Identify which cell holds the provided text, then report its (x, y) central coordinate. 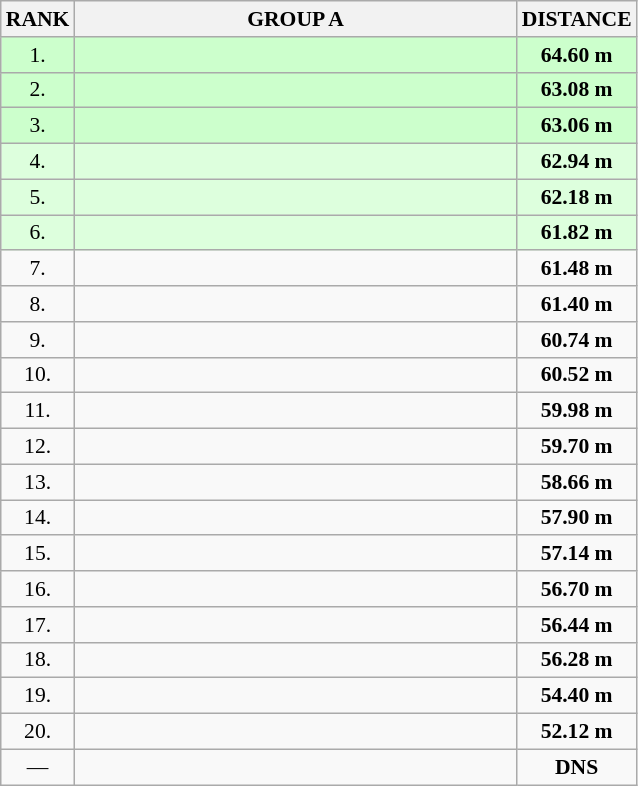
61.48 m (577, 269)
16. (38, 589)
— (38, 767)
DISTANCE (577, 19)
11. (38, 411)
56.70 m (577, 589)
54.40 m (577, 696)
9. (38, 340)
DNS (577, 767)
20. (38, 732)
10. (38, 375)
57.14 m (577, 554)
59.98 m (577, 411)
8. (38, 304)
3. (38, 126)
60.74 m (577, 340)
6. (38, 233)
14. (38, 518)
15. (38, 554)
2. (38, 90)
12. (38, 447)
56.44 m (577, 625)
7. (38, 269)
62.94 m (577, 162)
19. (38, 696)
56.28 m (577, 660)
18. (38, 660)
57.90 m (577, 518)
13. (38, 482)
60.52 m (577, 375)
59.70 m (577, 447)
52.12 m (577, 732)
61.82 m (577, 233)
RANK (38, 19)
63.06 m (577, 126)
64.60 m (577, 55)
1. (38, 55)
4. (38, 162)
62.18 m (577, 197)
61.40 m (577, 304)
5. (38, 197)
63.08 m (577, 90)
GROUP A (295, 19)
58.66 m (577, 482)
17. (38, 625)
